Scan for the cell matching the given text and deliver its (x, y) coordinate at center. 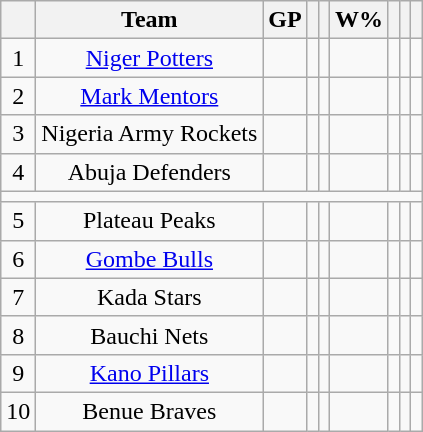
8 (18, 335)
10 (18, 411)
9 (18, 373)
Niger Potters (150, 58)
1 (18, 58)
Plateau Peaks (150, 221)
Kano Pillars (150, 373)
Abuja Defenders (150, 172)
5 (18, 221)
4 (18, 172)
GP (285, 20)
3 (18, 134)
Nigeria Army Rockets (150, 134)
Benue Braves (150, 411)
Bauchi Nets (150, 335)
Kada Stars (150, 297)
Gombe Bulls (150, 259)
6 (18, 259)
7 (18, 297)
2 (18, 96)
Team (150, 20)
W% (358, 20)
Mark Mentors (150, 96)
